For the text-containing cell, return its midpoint in (x, y) coordinate format. 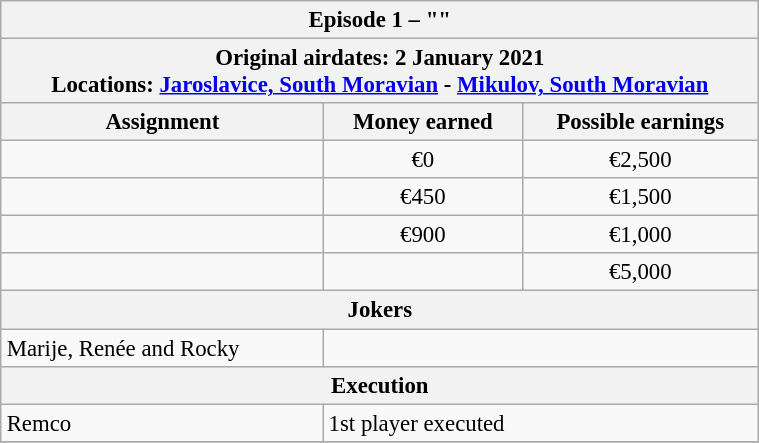
€450 (422, 197)
€1,000 (640, 235)
€0 (422, 160)
Money earned (422, 122)
Original airdates: 2 January 2021Locations: Jaroslavice, South Moravian - Mikulov, South Moravian (380, 70)
€2,500 (640, 160)
€1,500 (640, 197)
€900 (422, 235)
Assignment (162, 122)
Execution (380, 385)
€5,000 (640, 272)
Episode 1 – "" (380, 20)
Marije, Renée and Rocky (162, 347)
Possible earnings (640, 122)
Jokers (380, 310)
1st player executed (540, 423)
Remco (162, 423)
